Output the [X, Y] coordinate of the center of the cell containing the given text.  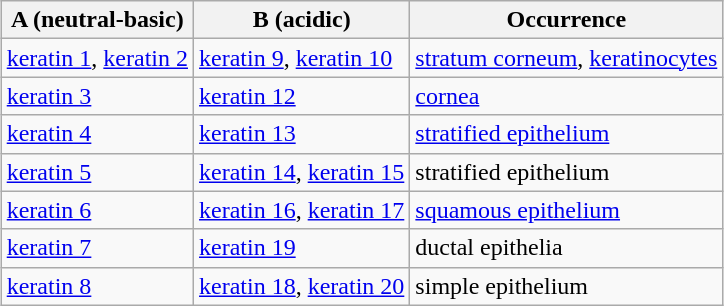
keratin 16, keratin 17 [302, 210]
keratin 8 [97, 286]
keratin 3 [97, 96]
ductal epithelia [566, 248]
cornea [566, 96]
keratin 14, keratin 15 [302, 172]
keratin 13 [302, 134]
keratin 6 [97, 210]
B (acidic) [302, 20]
keratin 7 [97, 248]
keratin 1, keratin 2 [97, 58]
A (neutral-basic) [97, 20]
Occurrence [566, 20]
keratin 4 [97, 134]
keratin 18, keratin 20 [302, 286]
stratum corneum, keratinocytes [566, 58]
keratin 9, keratin 10 [302, 58]
squamous epithelium [566, 210]
keratin 5 [97, 172]
simple epithelium [566, 286]
keratin 12 [302, 96]
keratin 19 [302, 248]
